Provide the (X, Y) coordinate of the cell's center where the given text is located.  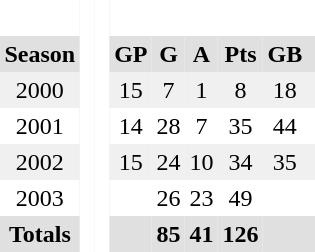
Season (40, 54)
G (168, 54)
8 (240, 90)
GB (285, 54)
2001 (40, 126)
23 (202, 198)
85 (168, 234)
10 (202, 162)
18 (285, 90)
A (202, 54)
Totals (40, 234)
GP (131, 54)
49 (240, 198)
26 (168, 198)
2000 (40, 90)
126 (240, 234)
24 (168, 162)
44 (285, 126)
2002 (40, 162)
Pts (240, 54)
2003 (40, 198)
14 (131, 126)
41 (202, 234)
34 (240, 162)
28 (168, 126)
1 (202, 90)
